Locate the cell with the specified text and output its (X, Y) center coordinate. 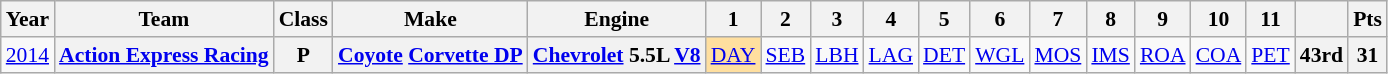
Class (304, 19)
Chevrolet 5.5L V8 (617, 55)
5 (944, 19)
4 (891, 19)
3 (836, 19)
PET (1270, 55)
LBH (836, 55)
8 (1110, 19)
COA (1219, 55)
Coyote Corvette DP (430, 55)
11 (1270, 19)
MOS (1058, 55)
1 (734, 19)
7 (1058, 19)
SEB (785, 55)
Make (430, 19)
ROA (1163, 55)
2014 (28, 55)
Pts (1368, 19)
P (304, 55)
2 (785, 19)
Action Express Racing (164, 55)
Year (28, 19)
43rd (1322, 55)
WGL (1000, 55)
6 (1000, 19)
Team (164, 19)
LAG (891, 55)
IMS (1110, 55)
10 (1219, 19)
DAY (734, 55)
9 (1163, 19)
DET (944, 55)
Engine (617, 19)
31 (1368, 55)
